Return the (x, y) coordinate for the center point of the cell that contains the specified text.  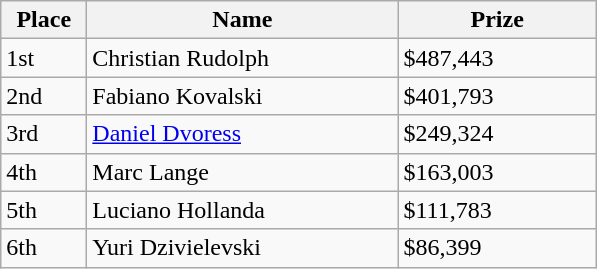
6th (44, 248)
$163,003 (498, 172)
$111,783 (498, 210)
$86,399 (498, 248)
Daniel Dvoress (242, 134)
Marc Lange (242, 172)
$487,443 (498, 58)
$401,793 (498, 96)
1st (44, 58)
2nd (44, 96)
5th (44, 210)
Prize (498, 20)
Fabiano Kovalski (242, 96)
Christian Rudolph (242, 58)
Luciano Hollanda (242, 210)
Yuri Dzivielevski (242, 248)
Place (44, 20)
3rd (44, 134)
4th (44, 172)
$249,324 (498, 134)
Name (242, 20)
